Scan for the cell matching the given text and deliver its (X, Y) coordinate at center. 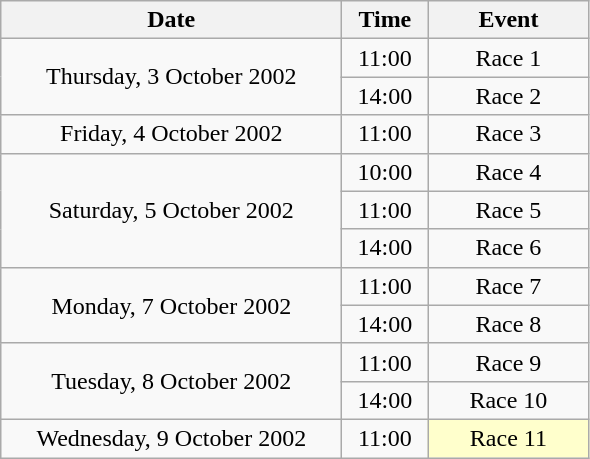
Date (172, 20)
Time (385, 20)
Race 1 (508, 58)
Thursday, 3 October 2002 (172, 77)
Race 10 (508, 400)
10:00 (385, 172)
Race 5 (508, 210)
Event (508, 20)
Race 9 (508, 362)
Tuesday, 8 October 2002 (172, 381)
Race 2 (508, 96)
Race 8 (508, 324)
Race 4 (508, 172)
Race 3 (508, 134)
Wednesday, 9 October 2002 (172, 438)
Race 7 (508, 286)
Monday, 7 October 2002 (172, 305)
Friday, 4 October 2002 (172, 134)
Race 11 (508, 438)
Race 6 (508, 248)
Saturday, 5 October 2002 (172, 210)
